Output the (X, Y) coordinate of the center of the cell containing the given text.  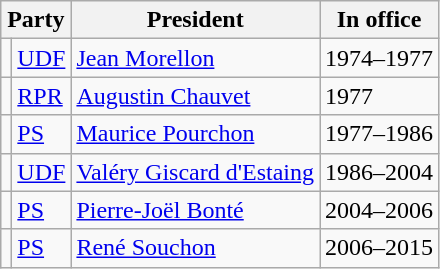
In office (380, 20)
Valéry Giscard d'Estaing (196, 172)
1977 (380, 96)
President (196, 20)
2004–2006 (380, 210)
2006–2015 (380, 248)
Jean Morellon (196, 58)
Augustin Chauvet (196, 96)
1986–2004 (380, 172)
Maurice Pourchon (196, 134)
Pierre-Joël Bonté (196, 210)
RPR (42, 96)
Party (36, 20)
René Souchon (196, 248)
1974–1977 (380, 58)
1977–1986 (380, 134)
